Pinpoint the cell where the given text exists, returning its [X, Y] midpoint coordinate. 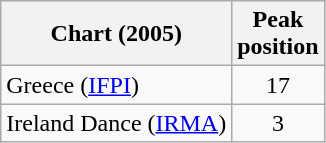
Greece (IFPI) [116, 85]
3 [278, 123]
Chart (2005) [116, 34]
17 [278, 85]
Ireland Dance (IRMA) [116, 123]
Peakposition [278, 34]
